Detect which cell encompasses the target text, then output its [X, Y] center coordinate. 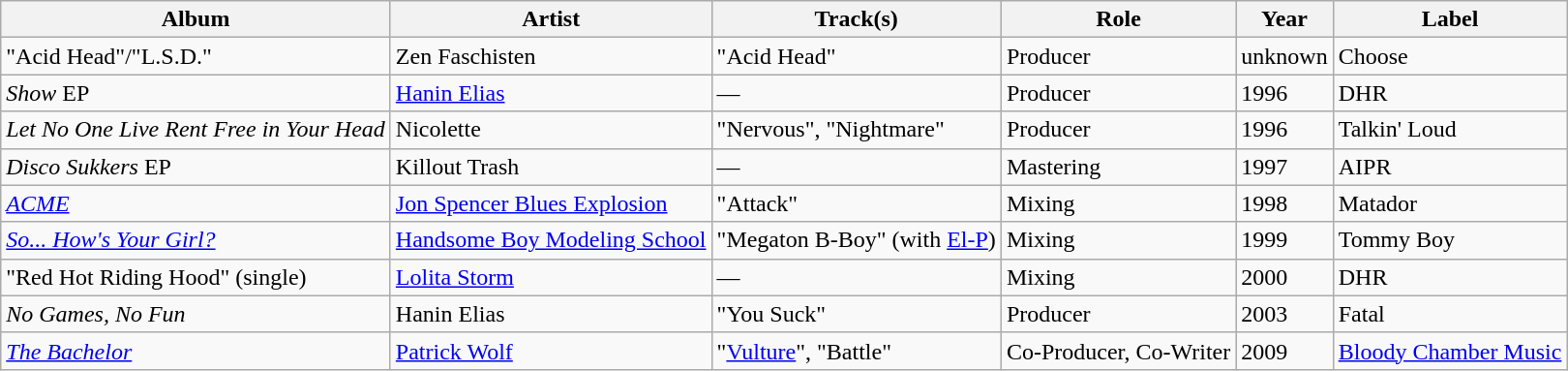
"Red Hot Riding Hood" (single) [196, 277]
Bloody Chamber Music [1450, 351]
So... How's Your Girl? [196, 240]
Album [196, 19]
Choose [1450, 56]
"Megaton B-Boy" (with El-P) [856, 240]
Label [1450, 19]
Co-Producer, Co-Writer [1118, 351]
1998 [1284, 203]
Track(s) [856, 19]
Fatal [1450, 314]
Talkin' Loud [1450, 130]
2009 [1284, 351]
Artist [551, 19]
Let No One Live Rent Free in Your Head [196, 130]
Matador [1450, 203]
unknown [1284, 56]
No Games, No Fun [196, 314]
"Acid Head" [856, 56]
Nicolette [551, 130]
Show EP [196, 93]
1997 [1284, 167]
The Bachelor [196, 351]
Year [1284, 19]
ACME [196, 203]
1999 [1284, 240]
Jon Spencer Blues Explosion [551, 203]
AIPR [1450, 167]
Zen Faschisten [551, 56]
Disco Sukkers EP [196, 167]
"Vulture", "Battle" [856, 351]
"Attack" [856, 203]
2003 [1284, 314]
Tommy Boy [1450, 240]
Mastering [1118, 167]
"Nervous", "Nightmare" [856, 130]
2000 [1284, 277]
Lolita Storm [551, 277]
"You Suck" [856, 314]
Handsome Boy Modeling School [551, 240]
Role [1118, 19]
Patrick Wolf [551, 351]
"Acid Head"/"L.S.D." [196, 56]
Killout Trash [551, 167]
